Identify which cell holds the provided text, then report its [X, Y] central coordinate. 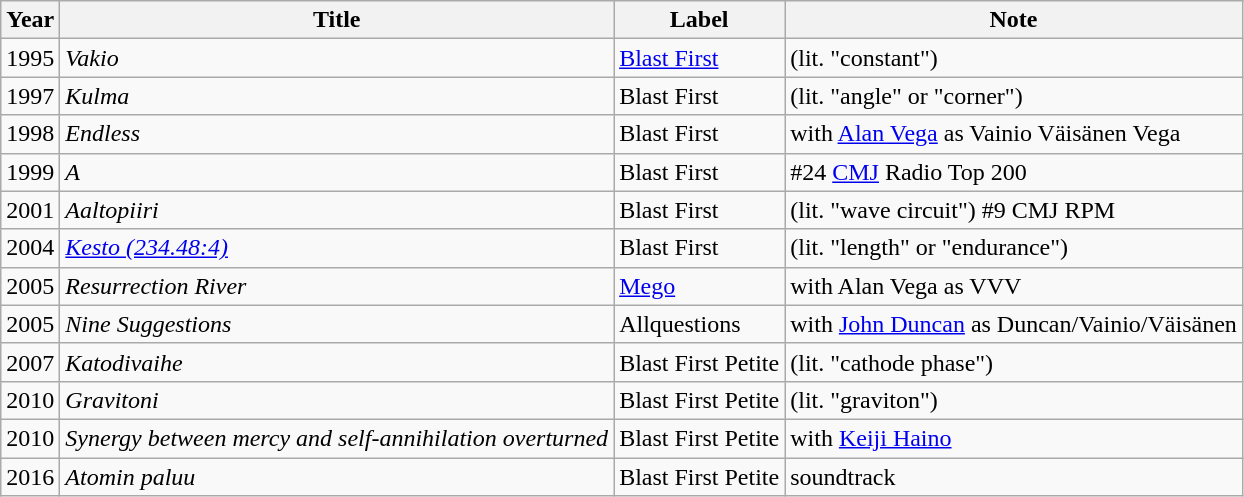
Nine Suggestions [337, 324]
with Alan Vega as VVV [1014, 286]
Mego [700, 286]
(lit. "constant") [1014, 58]
Kesto (234.48:4) [337, 248]
Vakio [337, 58]
Atomin paluu [337, 477]
Label [700, 20]
#24 CMJ Radio Top 200 [1014, 172]
1995 [30, 58]
Note [1014, 20]
with John Duncan as Duncan/Vainio/Väisänen [1014, 324]
A [337, 172]
Synergy between mercy and self-annihilation overturned [337, 438]
1999 [30, 172]
2001 [30, 210]
(lit. "length" or "endurance") [1014, 248]
soundtrack [1014, 477]
(lit. "angle" or "corner") [1014, 96]
with Alan Vega as Vainio Väisänen Vega [1014, 134]
Gravitoni [337, 400]
2004 [30, 248]
Kulma [337, 96]
Endless [337, 134]
2007 [30, 362]
Year [30, 20]
with Keiji Haino [1014, 438]
Allquestions [700, 324]
(lit. "wave circuit") #9 CMJ RPM [1014, 210]
(lit. "graviton") [1014, 400]
Resurrection River [337, 286]
2016 [30, 477]
1997 [30, 96]
1998 [30, 134]
(lit. "cathode phase") [1014, 362]
Katodivaihe [337, 362]
Aaltopiiri [337, 210]
Title [337, 20]
